Return the [X, Y] coordinate for the center point of the cell that contains the specified text.  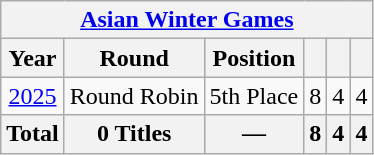
Year [33, 58]
Total [33, 134]
Round [134, 58]
Round Robin [134, 96]
Position [254, 58]
0 Titles [134, 134]
Asian Winter Games [187, 20]
5th Place [254, 96]
— [254, 134]
2025 [33, 96]
